Search for the cell housing the specified text and yield its [x, y] center coordinate. 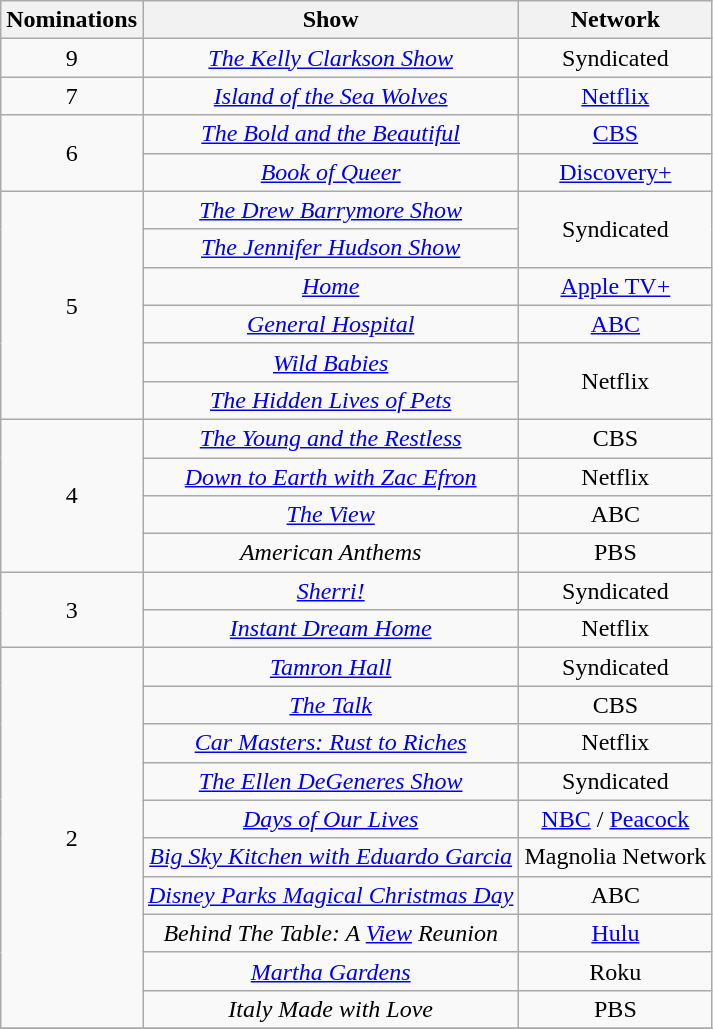
4 [72, 495]
Wild Babies [330, 362]
The Kelly Clarkson Show [330, 58]
Down to Earth with Zac Efron [330, 477]
Show [330, 20]
The Young and the Restless [330, 438]
Magnolia Network [616, 857]
Italy Made with Love [330, 1009]
General Hospital [330, 324]
Nominations [72, 20]
Book of Queer [330, 172]
9 [72, 58]
Home [330, 286]
Behind The Table: A View Reunion [330, 933]
Network [616, 20]
Martha Gardens [330, 971]
Sherri! [330, 591]
Car Masters: Rust to Riches [330, 743]
Roku [616, 971]
2 [72, 838]
The Jennifer Hudson Show [330, 248]
6 [72, 153]
Disney Parks Magical Christmas Day [330, 895]
Big Sky Kitchen with Eduardo Garcia [330, 857]
NBC / Peacock [616, 819]
Instant Dream Home [330, 629]
5 [72, 305]
The Ellen DeGeneres Show [330, 781]
Discovery+ [616, 172]
Days of Our Lives [330, 819]
The Talk [330, 705]
The Hidden Lives of Pets [330, 400]
Hulu [616, 933]
The Drew Barrymore Show [330, 210]
The Bold and the Beautiful [330, 134]
Island of the Sea Wolves [330, 96]
3 [72, 610]
American Anthems [330, 553]
The View [330, 515]
Apple TV+ [616, 286]
7 [72, 96]
Tamron Hall [330, 667]
